Identify which cell holds the provided text, then report its [X, Y] central coordinate. 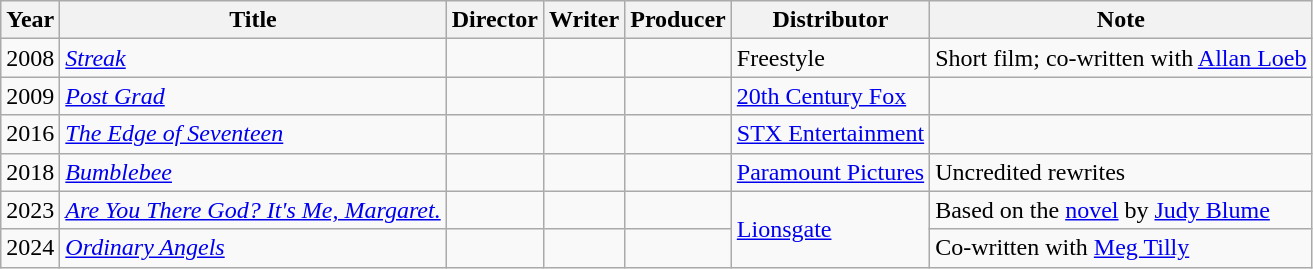
Are You There God? It's Me, Margaret. [253, 210]
Title [253, 20]
Short film; co-written with Allan Loeb [1121, 58]
2008 [30, 58]
2024 [30, 248]
Co-written with Meg Tilly [1121, 248]
Note [1121, 20]
The Edge of Seventeen [253, 134]
Writer [584, 20]
STX Entertainment [830, 134]
2009 [30, 96]
Lionsgate [830, 229]
Distributor [830, 20]
2016 [30, 134]
Based on the novel by Judy Blume [1121, 210]
Producer [678, 20]
Director [494, 20]
Paramount Pictures [830, 172]
Post Grad [253, 96]
2023 [30, 210]
Streak [253, 58]
Freestyle [830, 58]
Year [30, 20]
2018 [30, 172]
Uncredited rewrites [1121, 172]
Bumblebee [253, 172]
20th Century Fox [830, 96]
Ordinary Angels [253, 248]
